Provide the [X, Y] coordinate of the cell's center where the given text is located.  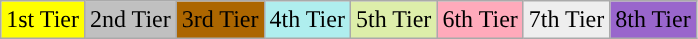
8th Tier [653, 20]
6th Tier [480, 20]
3rd Tier [220, 20]
4th Tier [307, 20]
1st Tier [43, 20]
5th Tier [393, 20]
7th Tier [566, 20]
2nd Tier [131, 20]
